Capture the cell that displays the provided text and extract its (X, Y) central coordinate. 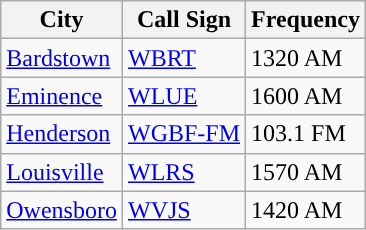
City (62, 20)
Louisville (62, 172)
103.1 FM (306, 134)
1320 AM (306, 58)
WVJS (184, 210)
1600 AM (306, 96)
Bardstown (62, 58)
Henderson (62, 134)
Call Sign (184, 20)
WLUE (184, 96)
1420 AM (306, 210)
Owensboro (62, 210)
Frequency (306, 20)
WBRT (184, 58)
WGBF-FM (184, 134)
1570 AM (306, 172)
WLRS (184, 172)
Eminence (62, 96)
